Find where the given text appears and provide that cell's center as [x, y] coordinate. 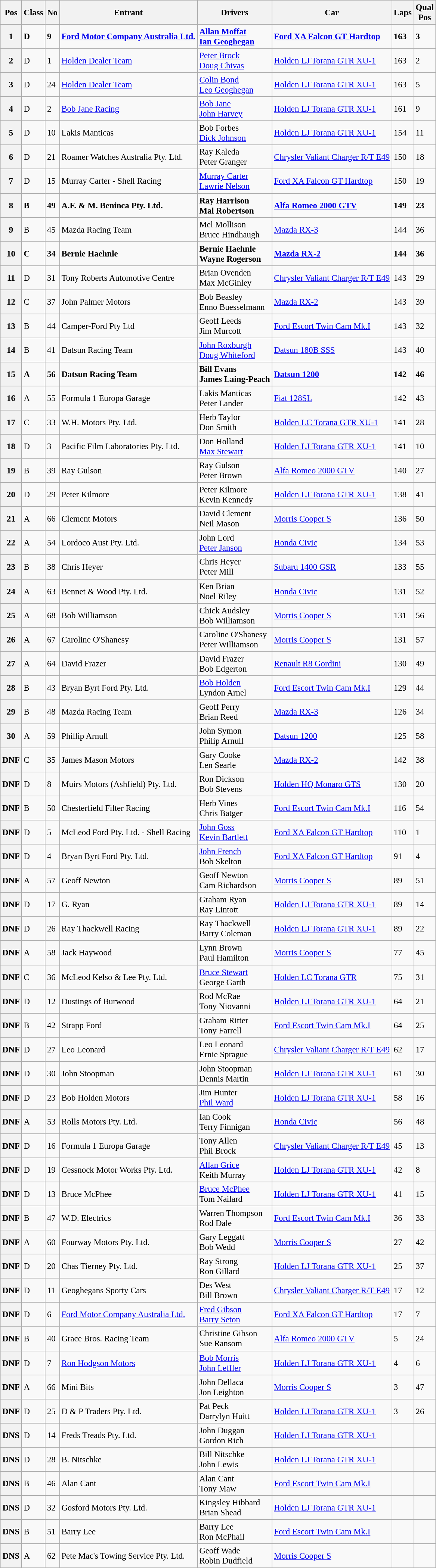
Mini Bits [129, 1387]
134 [403, 543]
149 [403, 205]
133 [403, 567]
Holden LC Torana GTR XU-1 [332, 423]
68 [52, 615]
Lakis Manticas Peter Lander [235, 398]
Muirs Motors (Ashfield) Pty. Ltd. [129, 784]
91 [403, 856]
John Stoopman [129, 1074]
Roamer Watches Australia Pty. Ltd. [129, 157]
Rod McRae Tony Niovanni [235, 1001]
No [52, 13]
Tony Allen Phil Brock [235, 1146]
Bob Holden Motors [129, 1098]
Tony Roberts Automotive Centre [129, 278]
Chris Heyer Peter Mill [235, 567]
Laps [403, 13]
Lordoco Aust Pty. Ltd. [129, 543]
Herb Vines Chris Batger [235, 809]
63 [52, 591]
Bob Holden Lyndon Arnel [235, 688]
Don Holland Max Stewart [235, 447]
Mel Mollison Bruce Hindhaugh [235, 229]
Ray Thackwell Racing [129, 929]
Geoghegans Sporty Cars [129, 1290]
77 [403, 953]
138 [403, 495]
Ian Cook Terry Finnigan [235, 1121]
125 [403, 736]
Car [332, 13]
Lynn Brown Paul Hamilton [235, 953]
Murray Carter - Shell Racing [129, 181]
Freds Treads Pty. Ltd. [129, 1435]
Bruce Stewart George Garth [235, 977]
A.F. & M. Beninca Pty. Ltd. [129, 205]
Caroline O'Shanesy Peter Williamson [235, 639]
Christine Gibson Sue Ransom [235, 1339]
Bill Evans James Laing-Peach [235, 374]
Jim Hunter Phil Ward [235, 1098]
Fred Gibson Barry Seton [235, 1315]
140 [403, 470]
Ray Gulson [129, 470]
B. Nitschke [129, 1460]
Lakis Manticas [129, 133]
Colin Bond Leo Geoghegan [235, 85]
John French Bob Skelton [235, 856]
John Stoopman Dennis Martin [235, 1074]
Graham Ryan Ray Lintott [235, 905]
Brian Ovenden Max McGinley [235, 278]
John Symon Philip Arnull [235, 736]
Pacific Film Laboratories Pty. Ltd. [129, 447]
Bennet & Wood Pty. Ltd. [129, 591]
110 [403, 833]
Pat Peck Darrylyn Huitt [235, 1411]
Chas Tierney Pty. Ltd. [129, 1266]
Clement Motors [129, 519]
75 [403, 977]
59 [52, 736]
James Mason Motors [129, 760]
Barry Lee Ron McPhail [235, 1531]
Chesterfield Filter Racing [129, 809]
John Lord Peter Janson [235, 543]
Bob Morris John Leffler [235, 1363]
126 [403, 712]
Bruce McPhee Tom Nailard [235, 1194]
Leo Leonard [129, 1049]
Allan Moffat Ian Geoghegan [235, 37]
Bob Beasley Enno Buesselmann [235, 302]
McLeod Kelso & Lee Pty. Ltd. [129, 977]
Alan Cant [129, 1484]
David Clement Neil Mason [235, 519]
Dustings of Burwood [129, 1001]
Fiat 128SL [332, 398]
Peter Kilmore Kevin Kennedy [235, 495]
Entrant [129, 13]
Bruce McPhee [129, 1194]
W.H. Motors Pty. Ltd. [129, 423]
Ray Strong Ron Gillard [235, 1266]
John Duggan Gordon Rich [235, 1435]
David Frazer [129, 664]
52 [424, 591]
Bob Williamson [129, 615]
John Roxburgh Doug Whiteford [235, 350]
Bob Jane John Harvey [235, 109]
Pete Mac's Towing Service Pty. Ltd. [129, 1556]
Holden LC Torana GTR [332, 977]
Gary Leggatt Bob Wedd [235, 1242]
Ron Hodgson Motors [129, 1363]
67 [52, 639]
Peter Kilmore [129, 495]
Bernie Haehnle Wayne Rogerson [235, 254]
Renault R8 Gordini [332, 664]
Geoff Perry Brian Reed [235, 712]
Graham Ritter Tony Farrell [235, 1025]
Datsun 180B SSS [332, 350]
Geoff Wade Robin Dudfield [235, 1556]
Barry Lee [129, 1531]
Holden HQ Monaro GTS [332, 784]
Jack Haywood [129, 953]
Gary Cooke Len Searle [235, 760]
Ron Dickson Bob Stevens [235, 784]
Fourway Motors Pty. Ltd. [129, 1242]
Chris Heyer [129, 567]
Drivers [235, 13]
John Goss Kevin Bartlett [235, 833]
154 [403, 133]
35 [52, 760]
Ray Harrison Mal Robertson [235, 205]
Ray Thackwell Barry Coleman [235, 929]
Cessnock Motor Works Pty. Ltd. [129, 1170]
Strapp Ford [129, 1025]
Grace Bros. Racing Team [129, 1339]
129 [403, 688]
61 [403, 1074]
Murray Carter Lawrie Nelson [235, 181]
Bob Forbes Dick Johnson [235, 133]
60 [52, 1242]
Kingsley Hibbard Brian Shead [235, 1508]
Ray Kaleda Peter Granger [235, 157]
Peter Brock Doug Chivas [235, 60]
Herb Taylor Don Smith [235, 423]
W.D. Electrics [129, 1219]
Leo Leonard Ernie Sprague [235, 1049]
John Palmer Motors [129, 302]
John Dellaca Jon Leighton [235, 1387]
G. Ryan [129, 905]
Caroline O'Shanesy [129, 639]
David Frazer Bob Edgerton [235, 664]
QualPos [424, 13]
Subaru 1400 GSR [332, 567]
161 [403, 109]
Ken Brian Noel Riley [235, 591]
Phillip Arnull [129, 736]
Chick Audsley Bob Williamson [235, 615]
Gosford Motors Pty. Ltd. [129, 1508]
Rolls Motors Pty. Ltd. [129, 1121]
116 [403, 809]
McLeod Ford Pty. Ltd. - Shell Racing [129, 833]
Pos [11, 13]
Allan Grice Keith Murray [235, 1170]
Class [34, 13]
Des West Bill Brown [235, 1290]
Bob Jane Racing [129, 109]
Bernie Haehnle [129, 254]
136 [403, 519]
Geoff Newton [129, 880]
Bill Nitschke John Lewis [235, 1460]
Geoff Leeds Jim Murcott [235, 326]
D & P Traders Pty. Ltd. [129, 1411]
Camper-Ford Pty Ltd [129, 326]
Geoff Newton Cam Richardson [235, 880]
Ray Gulson Peter Brown [235, 470]
Alan Cant Tony Maw [235, 1484]
Warren Thompson Rod Dale [235, 1219]
